Determine the [x, y] coordinate at the center of the cell enclosing the given text.  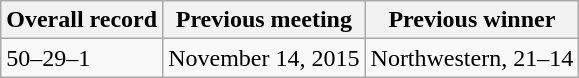
50–29–1 [82, 58]
Northwestern, 21–14 [472, 58]
Previous winner [472, 20]
November 14, 2015 [264, 58]
Overall record [82, 20]
Previous meeting [264, 20]
